Scan for the cell matching the given text and deliver its (x, y) coordinate at center. 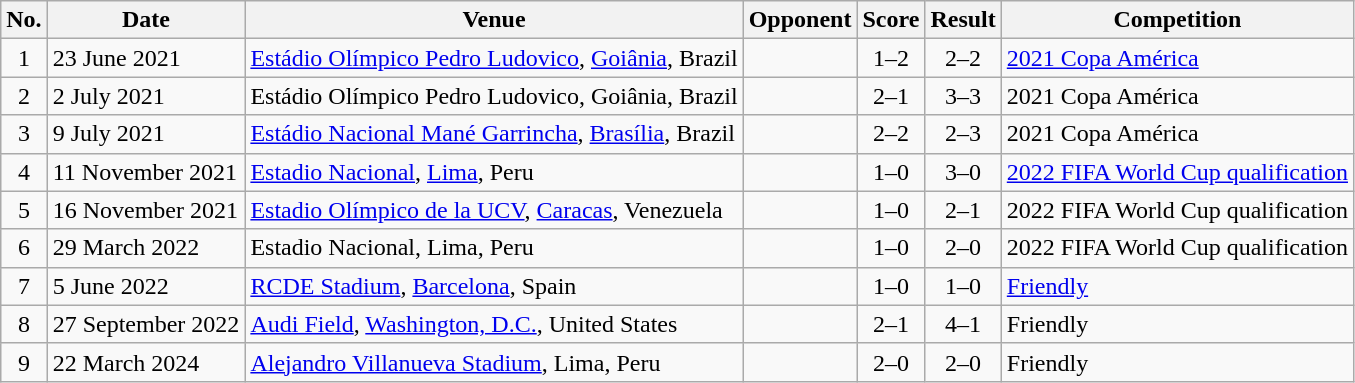
3–3 (963, 96)
9 July 2021 (146, 134)
1 (24, 58)
RCDE Stadium, Barcelona, Spain (494, 286)
5 (24, 210)
7 (24, 286)
3–0 (963, 172)
22 March 2024 (146, 362)
Opponent (800, 20)
6 (24, 248)
5 June 2022 (146, 286)
Result (963, 20)
4–1 (963, 324)
1–2 (891, 58)
8 (24, 324)
23 June 2021 (146, 58)
Audi Field, Washington, D.C., United States (494, 324)
27 September 2022 (146, 324)
Estádio Nacional Mané Garrincha, Brasília, Brazil (494, 134)
29 March 2022 (146, 248)
Alejandro Villanueva Stadium, Lima, Peru (494, 362)
2–3 (963, 134)
Venue (494, 20)
4 (24, 172)
Score (891, 20)
3 (24, 134)
Estadio Olímpico de la UCV, Caracas, Venezuela (494, 210)
Date (146, 20)
2 July 2021 (146, 96)
2 (24, 96)
11 November 2021 (146, 172)
9 (24, 362)
No. (24, 20)
16 November 2021 (146, 210)
Competition (1177, 20)
